From the cell containing the given text, extract its center point as (x, y) coordinate. 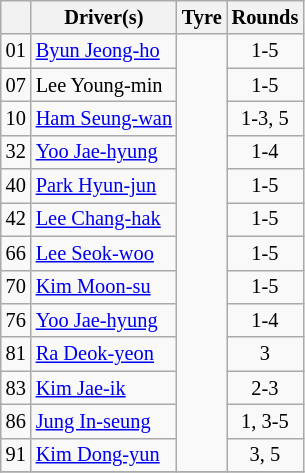
83 (16, 388)
Byun Jeong-ho (104, 51)
Lee Seok-woo (104, 253)
Tyre (202, 17)
76 (16, 320)
2-3 (266, 388)
86 (16, 421)
40 (16, 186)
Ra Deok-yeon (104, 354)
Kim Jae-ik (104, 388)
10 (16, 118)
Ham Seung-wan (104, 118)
91 (16, 455)
Driver(s) (104, 17)
1-3, 5 (266, 118)
Kim Moon-su (104, 287)
Lee Young-min (104, 85)
07 (16, 85)
66 (16, 253)
Jung In-seung (104, 421)
Kim Dong-yun (104, 455)
70 (16, 287)
32 (16, 152)
3, 5 (266, 455)
Rounds (266, 17)
81 (16, 354)
1, 3-5 (266, 421)
Park Hyun-jun (104, 186)
Lee Chang-hak (104, 219)
42 (16, 219)
3 (266, 354)
01 (16, 51)
